Locate the cell with the specified text and output its [x, y] center coordinate. 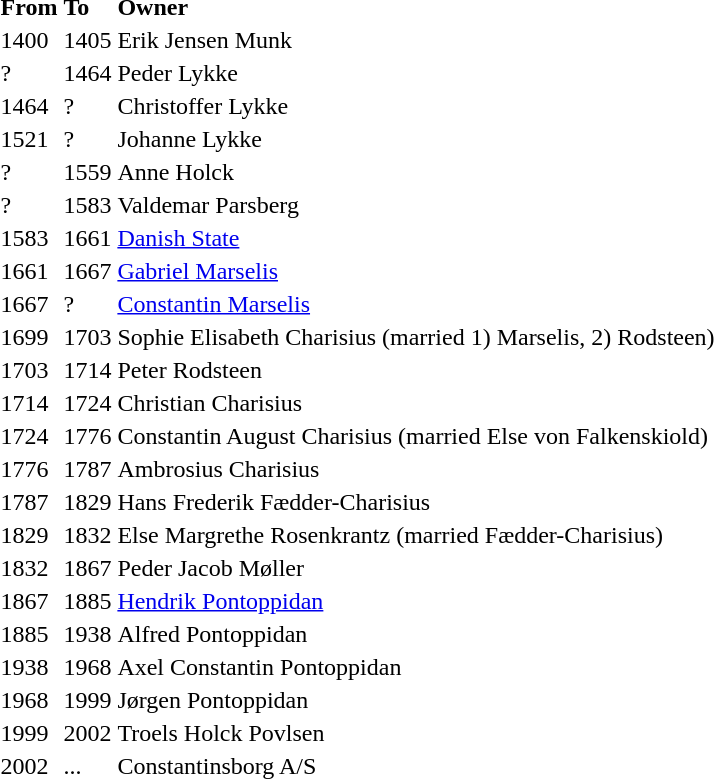
1885 [88, 601]
1832 [88, 535]
1938 [88, 634]
1464 [88, 73]
1776 [88, 436]
1583 [88, 205]
2002 [88, 733]
1787 [88, 469]
1829 [88, 502]
1559 [88, 172]
1999 [88, 700]
1968 [88, 667]
1724 [88, 403]
1405 [88, 40]
1714 [88, 370]
1867 [88, 568]
1667 [88, 271]
1661 [88, 238]
1703 [88, 337]
